Extract the [X, Y] coordinate from the center of the cell holding the provided text.  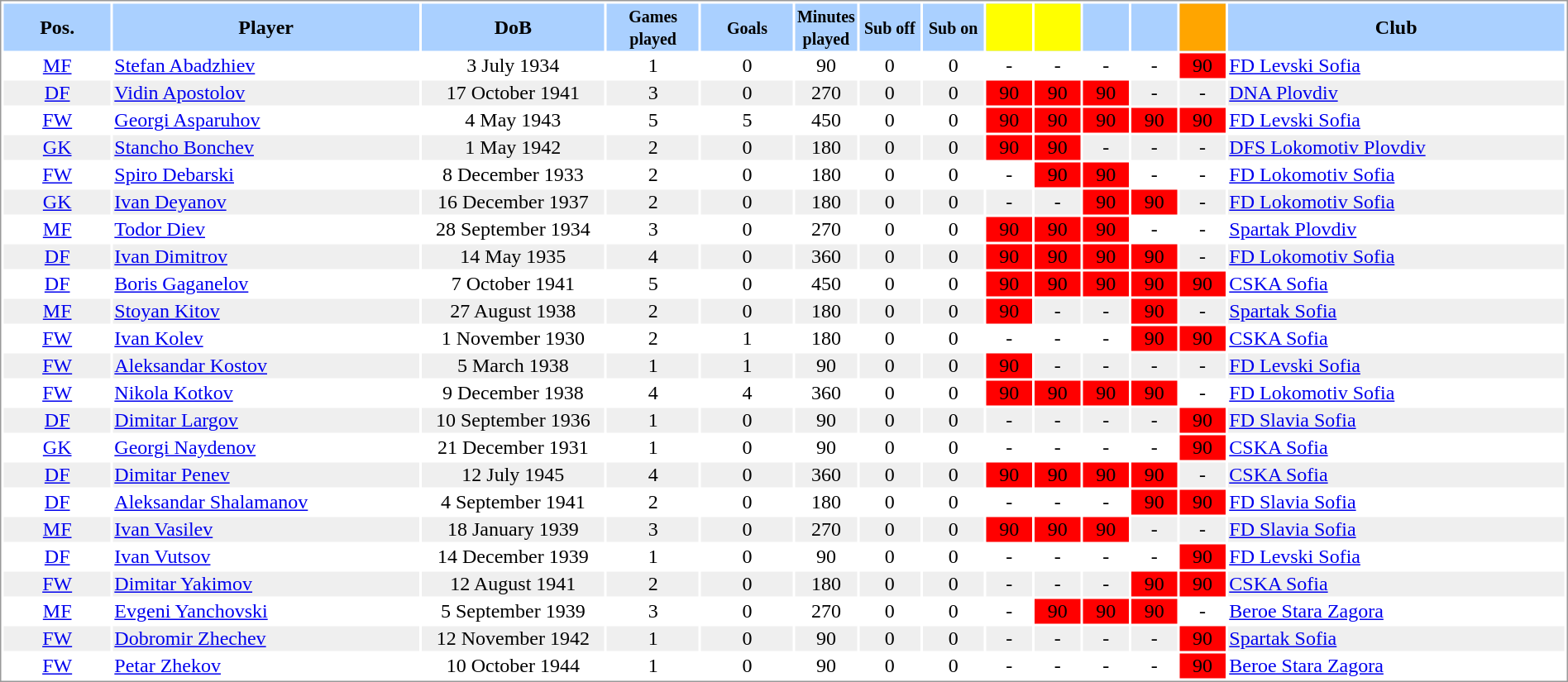
Nikola Kotkov [266, 393]
10 September 1936 [513, 421]
14 December 1939 [513, 556]
1 November 1930 [513, 338]
Ivan Vasilev [266, 530]
Stefan Abadzhiev [266, 65]
Stancho Bonchev [266, 148]
Gamesplayed [653, 26]
Ivan Dimitrov [266, 257]
10 October 1944 [513, 665]
Petar Zhekov [266, 665]
3 July 1934 [513, 65]
Dimitar Largov [266, 421]
8 December 1933 [513, 174]
14 May 1935 [513, 257]
12 August 1941 [513, 584]
12 November 1942 [513, 639]
Dobromir Zhechev [266, 639]
DNA Plovdiv [1396, 93]
18 January 1939 [513, 530]
5 September 1939 [513, 611]
Sub on [954, 26]
Stoyan Kitov [266, 312]
16 December 1937 [513, 203]
Minutesplayed [826, 26]
Todor Diev [266, 229]
Dimitar Yakimov [266, 584]
1 May 1942 [513, 148]
Evgeni Yanchovski [266, 611]
Spiro Debarski [266, 174]
12 July 1945 [513, 475]
Boris Gaganelov [266, 284]
5 March 1938 [513, 366]
Sub off [890, 26]
28 September 1934 [513, 229]
Aleksandar Kostov [266, 366]
Pos. [56, 26]
Aleksandar Shalamanov [266, 502]
4 May 1943 [513, 120]
Ivan Deyanov [266, 203]
Georgi Asparuhov [266, 120]
Vidin Apostolov [266, 93]
Ivan Vutsov [266, 556]
Dimitar Penev [266, 475]
Ivan Kolev [266, 338]
9 December 1938 [513, 393]
Georgi Naydenov [266, 447]
Club [1396, 26]
Spartak Plovdiv [1396, 229]
Player [266, 26]
DFS Lokomotiv Plovdiv [1396, 148]
21 December 1931 [513, 447]
DoB [513, 26]
27 August 1938 [513, 312]
Goals [748, 26]
7 October 1941 [513, 284]
4 September 1941 [513, 502]
17 October 1941 [513, 93]
